Identify which cell holds the provided text, then report its [x, y] central coordinate. 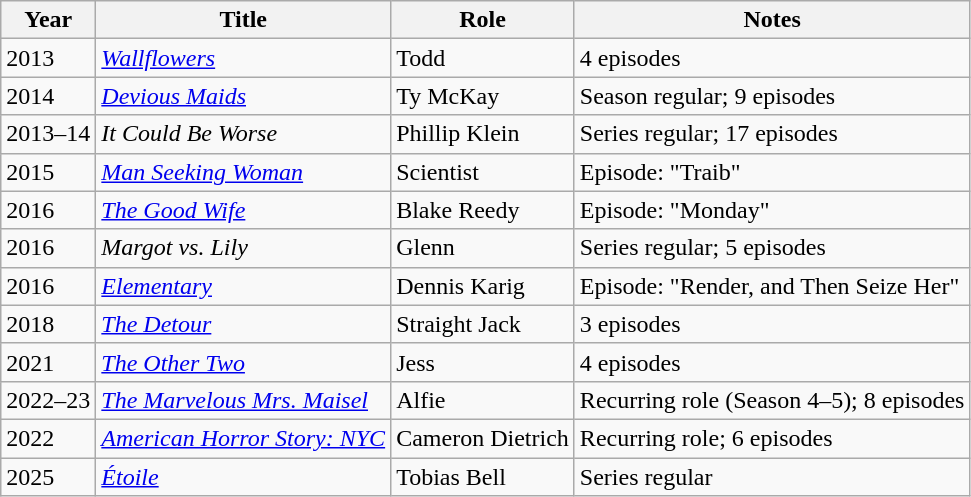
Man Seeking Woman [244, 172]
Recurring role; 6 episodes [772, 438]
Recurring role (Season 4–5); 8 episodes [772, 400]
3 episodes [772, 324]
Straight Jack [483, 324]
Year [48, 20]
Alfie [483, 400]
Episode: "Traib" [772, 172]
2022 [48, 438]
2013 [48, 58]
The Detour [244, 324]
Notes [772, 20]
Tobias Bell [483, 477]
2018 [48, 324]
Dennis Karig [483, 286]
Todd [483, 58]
Title [244, 20]
Series regular; 5 episodes [772, 248]
Season regular; 9 episodes [772, 96]
Margot vs. Lily [244, 248]
Cameron Dietrich [483, 438]
Episode: "Render, and Then Seize Her" [772, 286]
Étoile [244, 477]
Wallflowers [244, 58]
American Horror Story: NYC [244, 438]
Ty McKay [483, 96]
2013–14 [48, 134]
Devious Maids [244, 96]
Jess [483, 362]
It Could Be Worse [244, 134]
Glenn [483, 248]
2022–23 [48, 400]
Scientist [483, 172]
The Marvelous Mrs. Maisel [244, 400]
Series regular; 17 episodes [772, 134]
2021 [48, 362]
Role [483, 20]
Series regular [772, 477]
The Other Two [244, 362]
Episode: "Monday" [772, 210]
Elementary [244, 286]
The Good Wife [244, 210]
2014 [48, 96]
2025 [48, 477]
2015 [48, 172]
Blake Reedy [483, 210]
Phillip Klein [483, 134]
